For the text-containing cell, return its midpoint in (X, Y) coordinate format. 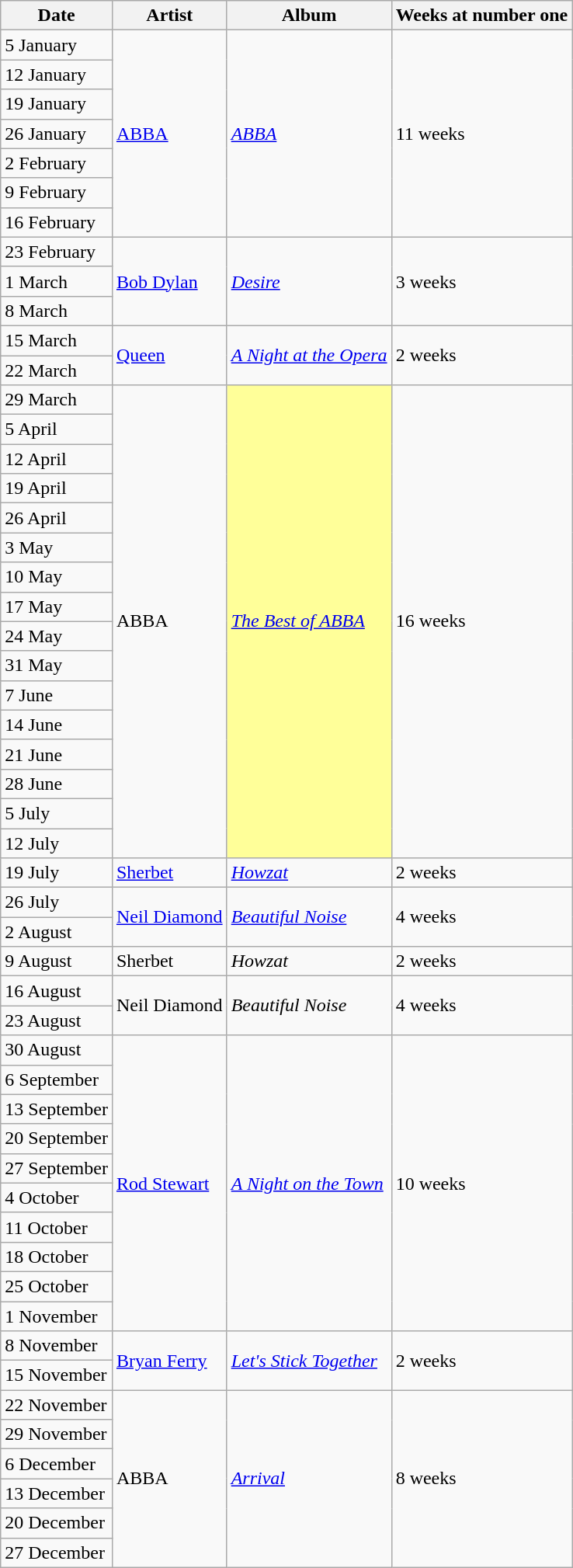
27 December (57, 1552)
Bryan Ferry (169, 1361)
Album (309, 16)
23 February (57, 252)
26 April (57, 518)
3 weeks (481, 281)
8 weeks (481, 1479)
4 October (57, 1198)
14 June (57, 725)
13 September (57, 1109)
6 September (57, 1080)
10 May (57, 577)
19 April (57, 488)
16 February (57, 222)
8 March (57, 311)
22 March (57, 370)
19 July (57, 873)
16 weeks (481, 621)
Desire (309, 281)
11 weeks (481, 134)
The Best of ABBA (309, 621)
Let's Stick Together (309, 1361)
11 October (57, 1227)
3 May (57, 548)
5 July (57, 813)
Arrival (309, 1479)
26 January (57, 134)
Bob Dylan (169, 281)
Queen (169, 355)
12 July (57, 843)
Weeks at number one (481, 16)
1 March (57, 281)
7 June (57, 695)
Artist (169, 16)
20 December (57, 1523)
9 August (57, 961)
24 May (57, 636)
18 October (57, 1257)
26 July (57, 902)
9 February (57, 193)
23 August (57, 1020)
30 August (57, 1050)
29 November (57, 1434)
A Night on the Town (309, 1184)
8 November (57, 1346)
31 May (57, 666)
21 June (57, 754)
20 September (57, 1139)
6 December (57, 1464)
16 August (57, 991)
13 December (57, 1493)
12 January (57, 75)
27 September (57, 1168)
2 February (57, 163)
A Night at the Opera (309, 355)
28 June (57, 784)
2 August (57, 932)
22 November (57, 1405)
5 April (57, 429)
10 weeks (481, 1184)
15 November (57, 1375)
25 October (57, 1286)
17 May (57, 607)
5 January (57, 45)
15 March (57, 340)
19 January (57, 104)
1 November (57, 1316)
29 March (57, 400)
12 April (57, 459)
Date (57, 16)
Rod Stewart (169, 1184)
